Identify which cell holds the provided text, then report its [X, Y] central coordinate. 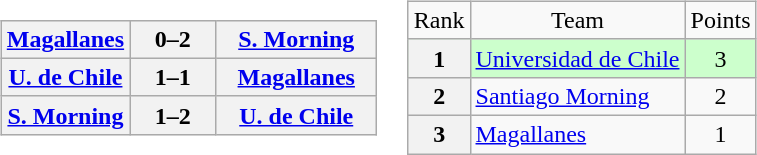
Points [720, 20]
Team [578, 20]
Santiago Morning [578, 96]
1–2 [173, 115]
1–1 [173, 77]
0–2 [173, 39]
Rank [439, 20]
Universidad de Chile [578, 58]
